Extract the [X, Y] coordinate from the center of the cell holding the provided text.  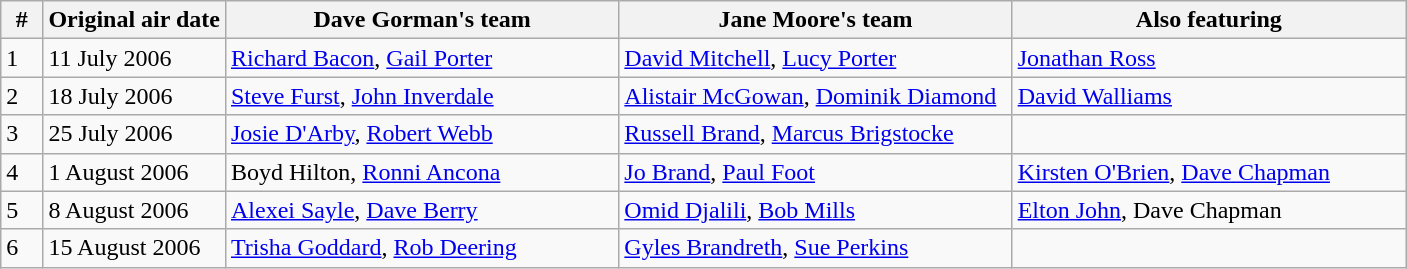
2 [22, 96]
8 August 2006 [134, 210]
3 [22, 134]
1 August 2006 [134, 172]
Omid Djalili, Bob Mills [816, 210]
Richard Bacon, Gail Porter [422, 58]
Trisha Goddard, Rob Deering [422, 248]
Elton John, Dave Chapman [1208, 210]
Dave Gorman's team [422, 20]
Also featuring [1208, 20]
Boyd Hilton, Ronni Ancona [422, 172]
6 [22, 248]
Jane Moore's team [816, 20]
5 [22, 210]
18 July 2006 [134, 96]
4 [22, 172]
25 July 2006 [134, 134]
Gyles Brandreth, Sue Perkins [816, 248]
11 July 2006 [134, 58]
Steve Furst, John Inverdale [422, 96]
Russell Brand, Marcus Brigstocke [816, 134]
Jo Brand, Paul Foot [816, 172]
Alexei Sayle, Dave Berry [422, 210]
1 [22, 58]
Original air date [134, 20]
Jonathan Ross [1208, 58]
David Mitchell, Lucy Porter [816, 58]
# [22, 20]
David Walliams [1208, 96]
Kirsten O'Brien, Dave Chapman [1208, 172]
15 August 2006 [134, 248]
Alistair McGowan, Dominik Diamond [816, 96]
Josie D'Arby, Robert Webb [422, 134]
